Capture the cell that displays the provided text and extract its (X, Y) central coordinate. 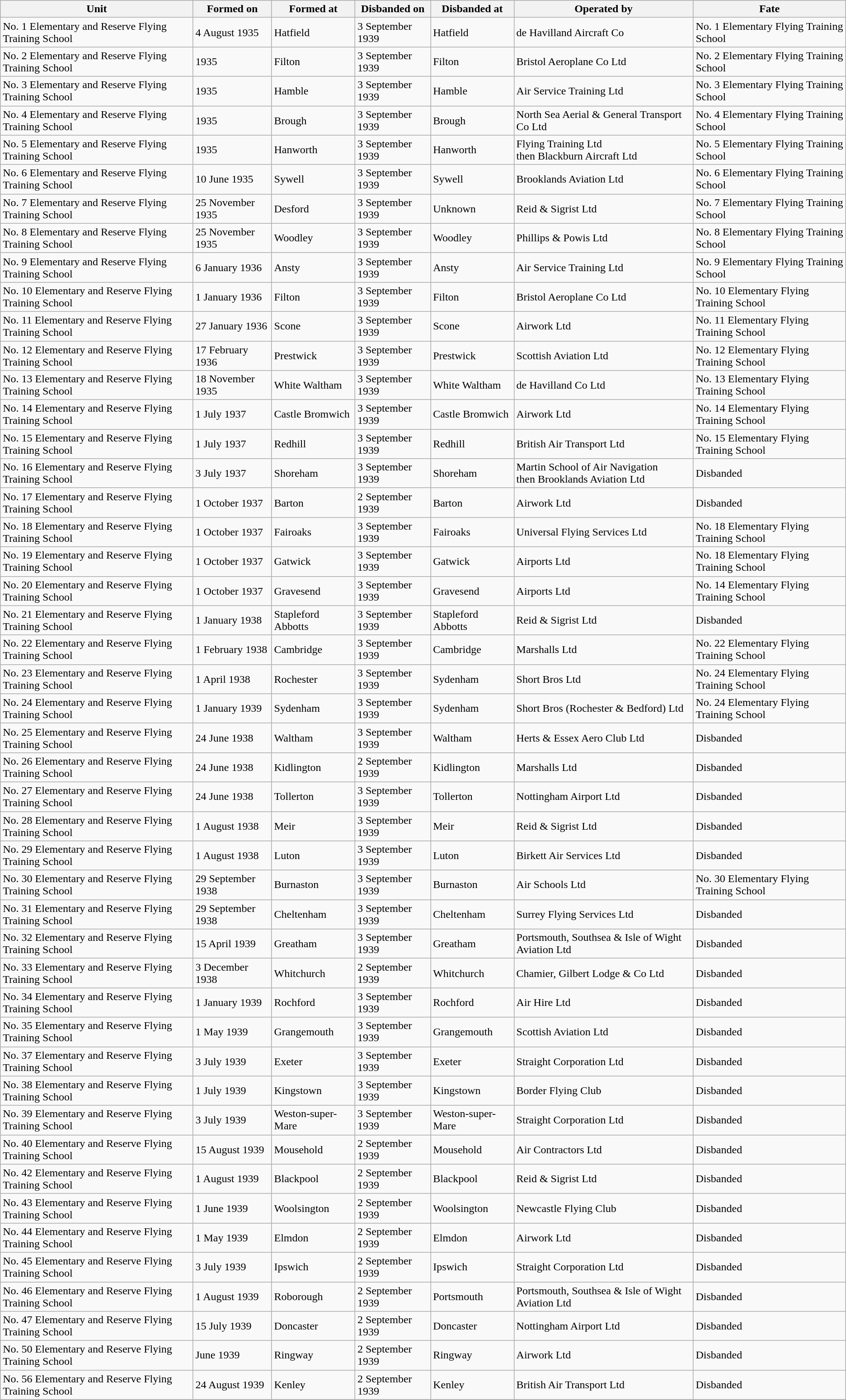
No. 6 Elementary Flying Training School (769, 179)
Universal Flying Services Ltd (604, 532)
6 January 1936 (232, 268)
No. 20 Elementary and Reserve Flying Training School (97, 591)
No. 6 Elementary and Reserve Flying Training School (97, 179)
No. 10 Elementary Flying Training School (769, 296)
No. 13 Elementary Flying Training School (769, 385)
No. 15 Elementary and Reserve Flying Training School (97, 444)
No. 50 Elementary and Reserve Flying Training School (97, 1356)
No. 1 Elementary and Reserve Flying Training School (97, 33)
Unknown (472, 209)
No. 7 Elementary and Reserve Flying Training School (97, 209)
Unit (97, 9)
15 April 1939 (232, 944)
No. 7 Elementary Flying Training School (769, 209)
No. 22 Elementary and Reserve Flying Training School (97, 650)
North Sea Aerial & General Transport Co Ltd (604, 120)
No. 43 Elementary and Reserve Flying Training School (97, 1208)
Formed at (313, 9)
de Havilland Aircraft Co (604, 33)
No. 4 Elementary and Reserve Flying Training School (97, 120)
No. 26 Elementary and Reserve Flying Training School (97, 767)
Newcastle Flying Club (604, 1208)
No. 21 Elementary and Reserve Flying Training School (97, 620)
No. 24 Elementary and Reserve Flying Training School (97, 709)
Formed on (232, 9)
No. 33 Elementary and Reserve Flying Training School (97, 973)
Air Contractors Ltd (604, 1150)
No. 8 Elementary and Reserve Flying Training School (97, 238)
No. 4 Elementary Flying Training School (769, 120)
Operated by (604, 9)
1 January 1936 (232, 296)
Fate (769, 9)
No. 11 Elementary Flying Training School (769, 326)
Short Bros Ltd (604, 679)
Brooklands Aviation Ltd (604, 179)
No. 32 Elementary and Reserve Flying Training School (97, 944)
27 January 1936 (232, 326)
Surrey Flying Services Ltd (604, 915)
Chamier, Gilbert Lodge & Co Ltd (604, 973)
Phillips & Powis Ltd (604, 238)
No. 37 Elementary and Reserve Flying Training School (97, 1061)
15 August 1939 (232, 1150)
Border Flying Club (604, 1091)
No. 14 Elementary and Reserve Flying Training School (97, 415)
No. 8 Elementary Flying Training School (769, 238)
1 June 1939 (232, 1208)
15 July 1939 (232, 1326)
No. 25 Elementary and Reserve Flying Training School (97, 738)
No. 40 Elementary and Reserve Flying Training School (97, 1150)
No. 15 Elementary Flying Training School (769, 444)
Disbanded at (472, 9)
No. 2 Elementary and Reserve Flying Training School (97, 61)
Short Bros (Rochester & Bedford) Ltd (604, 709)
No. 46 Elementary and Reserve Flying Training School (97, 1296)
24 August 1939 (232, 1385)
4 August 1935 (232, 33)
1 January 1938 (232, 620)
1 April 1938 (232, 679)
No. 3 Elementary and Reserve Flying Training School (97, 91)
No. 22 Elementary Flying Training School (769, 650)
Birkett Air Services Ltd (604, 856)
Martin School of Air Navigationthen Brooklands Aviation Ltd (604, 474)
No. 42 Elementary and Reserve Flying Training School (97, 1179)
18 November 1935 (232, 385)
Disbanded on (392, 9)
1 February 1938 (232, 650)
No. 30 Elementary and Reserve Flying Training School (97, 885)
de Havilland Co Ltd (604, 385)
No. 34 Elementary and Reserve Flying Training School (97, 1002)
Roborough (313, 1296)
No. 30 Elementary Flying Training School (769, 885)
No. 3 Elementary Flying Training School (769, 91)
No. 12 Elementary Flying Training School (769, 355)
No. 44 Elementary and Reserve Flying Training School (97, 1237)
No. 18 Elementary and Reserve Flying Training School (97, 532)
No. 10 Elementary and Reserve Flying Training School (97, 296)
No. 31 Elementary and Reserve Flying Training School (97, 915)
No. 23 Elementary and Reserve Flying Training School (97, 679)
Herts & Essex Aero Club Ltd (604, 738)
No. 2 Elementary Flying Training School (769, 61)
No. 27 Elementary and Reserve Flying Training School (97, 796)
No. 13 Elementary and Reserve Flying Training School (97, 385)
No. 5 Elementary and Reserve Flying Training School (97, 150)
No. 9 Elementary and Reserve Flying Training School (97, 268)
1 July 1939 (232, 1091)
No. 19 Elementary and Reserve Flying Training School (97, 561)
Desford (313, 209)
No. 38 Elementary and Reserve Flying Training School (97, 1091)
No. 29 Elementary and Reserve Flying Training School (97, 856)
No. 12 Elementary and Reserve Flying Training School (97, 355)
June 1939 (232, 1356)
17 February 1936 (232, 355)
Air Schools Ltd (604, 885)
No. 47 Elementary and Reserve Flying Training School (97, 1326)
10 June 1935 (232, 179)
No. 1 Elementary Flying Training School (769, 33)
No. 11 Elementary and Reserve Flying Training School (97, 326)
No. 56 Elementary and Reserve Flying Training School (97, 1385)
No. 35 Elementary and Reserve Flying Training School (97, 1032)
Air Hire Ltd (604, 1002)
3 December 1938 (232, 973)
Rochester (313, 679)
No. 9 Elementary Flying Training School (769, 268)
3 July 1937 (232, 474)
No. 28 Elementary and Reserve Flying Training School (97, 826)
No. 16 Elementary and Reserve Flying Training School (97, 474)
No. 5 Elementary Flying Training School (769, 150)
Portsmouth (472, 1296)
No. 39 Elementary and Reserve Flying Training School (97, 1120)
No. 17 Elementary and Reserve Flying Training School (97, 503)
No. 45 Elementary and Reserve Flying Training School (97, 1267)
Flying Training Ltdthen Blackburn Aircraft Ltd (604, 150)
